Return [X, Y] of the center of cell containing provided text 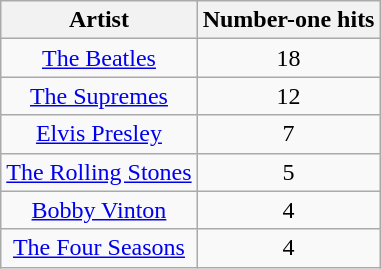
The Rolling Stones [99, 172]
18 [288, 58]
Elvis Presley [99, 134]
Artist [99, 20]
5 [288, 172]
The Four Seasons [99, 248]
The Supremes [99, 96]
Bobby Vinton [99, 210]
12 [288, 96]
Number-one hits [288, 20]
The Beatles [99, 58]
7 [288, 134]
